For the text-containing cell, return its midpoint in (x, y) coordinate format. 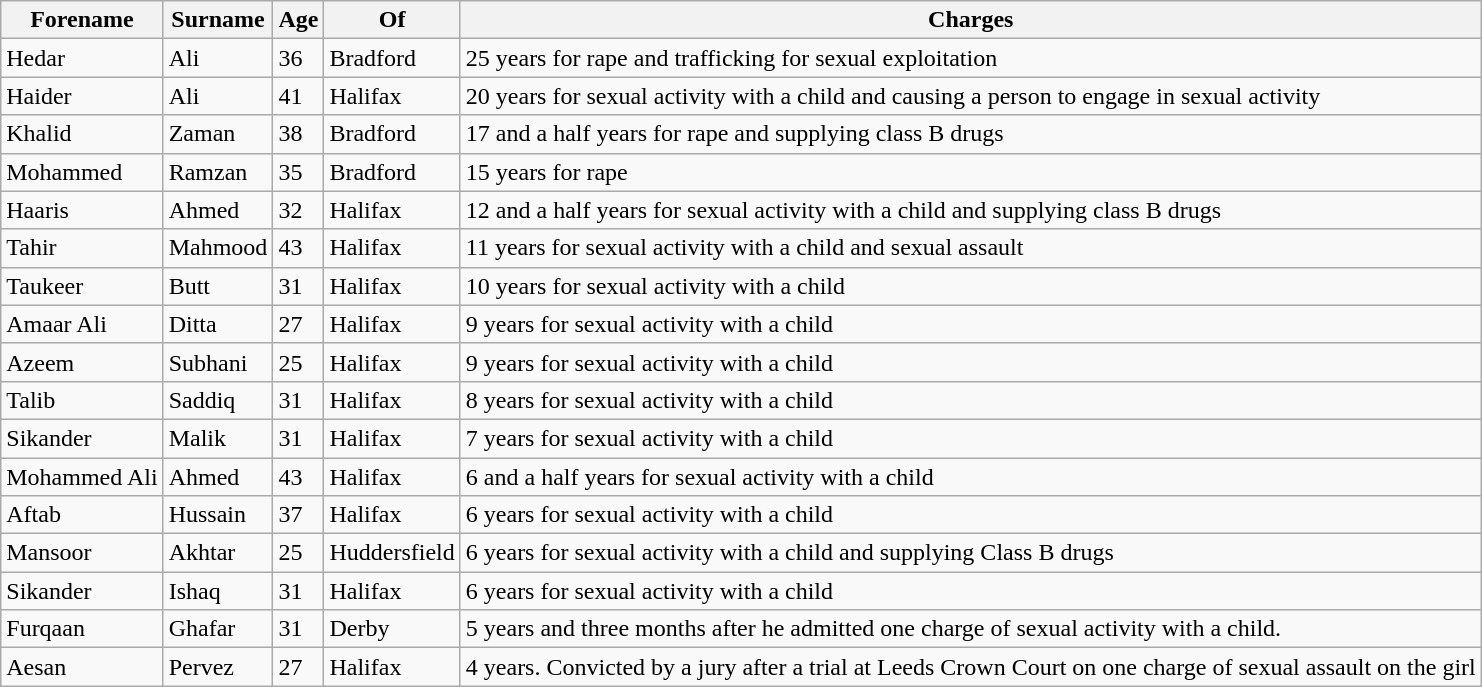
6 years for sexual activity with a child and supplying Class B drugs (970, 553)
Mahmood (218, 248)
Forename (82, 20)
36 (298, 58)
Charges (970, 20)
Mohammed (82, 172)
Aftab (82, 515)
Amaar Ali (82, 324)
7 years for sexual activity with a child (970, 438)
Zaman (218, 134)
8 years for sexual activity with a child (970, 400)
38 (298, 134)
25 years for rape and trafficking for sexual exploitation (970, 58)
Furqaan (82, 629)
41 (298, 96)
Akhtar (218, 553)
Ditta (218, 324)
Derby (392, 629)
Huddersfield (392, 553)
Age (298, 20)
4 years. Convicted by a jury after a trial at Leeds Crown Court on one charge of sexual assault on the girl (970, 667)
15 years for rape (970, 172)
Tahir (82, 248)
Hussain (218, 515)
Talib (82, 400)
Ramzan (218, 172)
Of (392, 20)
11 years for sexual activity with a child and sexual assault (970, 248)
Hedar (82, 58)
Khalid (82, 134)
20 years for sexual activity with a child and causing a person to engage in sexual activity (970, 96)
10 years for sexual activity with a child (970, 286)
6 and a half years for sexual activity with a child (970, 477)
Mohammed Ali (82, 477)
Haider (82, 96)
37 (298, 515)
Saddiq (218, 400)
32 (298, 210)
Malik (218, 438)
17 and a half years for rape and supplying class B drugs (970, 134)
Azeem (82, 362)
Ishaq (218, 591)
12 and a half years for sexual activity with a child and supplying class B drugs (970, 210)
35 (298, 172)
5 years and three months after he admitted one charge of sexual activity with a child. (970, 629)
Pervez (218, 667)
Mansoor (82, 553)
Subhani (218, 362)
Surname (218, 20)
Taukeer (82, 286)
Aesan (82, 667)
Ghafar (218, 629)
Butt (218, 286)
Haaris (82, 210)
